Locate the cell with the specified text and output its (X, Y) center coordinate. 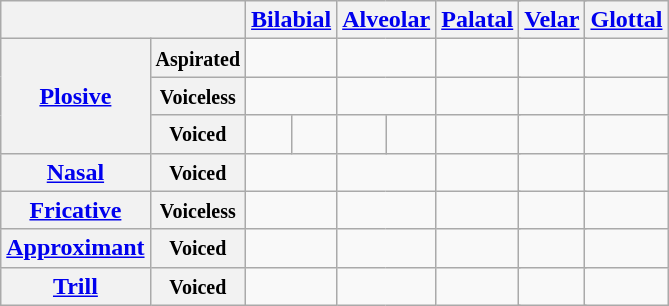
Velar (552, 20)
Bilabial (292, 20)
Palatal (478, 20)
Approximant (76, 248)
Aspirated (198, 58)
Plosive (76, 96)
Nasal (76, 172)
Trill (76, 286)
Alveolar (386, 20)
Glottal (626, 20)
Fricative (76, 210)
